Detect which cell encompasses the target text, then output its (x, y) center coordinate. 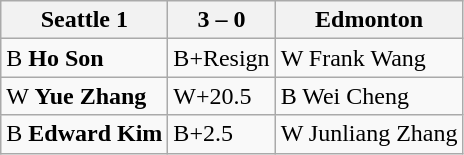
B+Resign (222, 58)
B Ho Son (84, 58)
3 – 0 (222, 20)
B+2.5 (222, 134)
B Edward Kim (84, 134)
Seattle 1 (84, 20)
Edmonton (369, 20)
W Junliang Zhang (369, 134)
W+20.5 (222, 96)
B Wei Cheng (369, 96)
W Frank Wang (369, 58)
W Yue Zhang (84, 96)
